Scan for the cell matching the given text and deliver its [X, Y] coordinate at center. 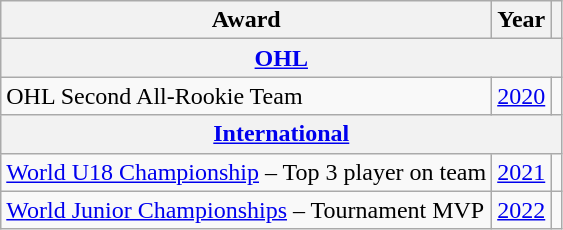
2020 [522, 96]
International [282, 134]
OHL Second All-Rookie Team [246, 96]
2022 [522, 210]
World U18 Championship – Top 3 player on team [246, 172]
World Junior Championships – Tournament MVP [246, 210]
Year [522, 20]
OHL [282, 58]
2021 [522, 172]
Award [246, 20]
